Return (X, Y) of the center of cell containing provided text 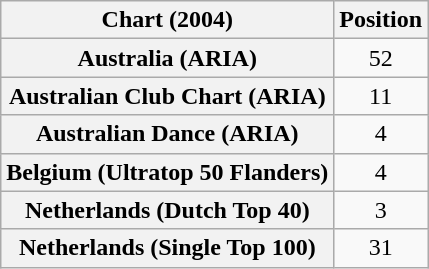
52 (381, 58)
Australian Dance (ARIA) (168, 134)
Position (381, 20)
31 (381, 248)
Netherlands (Dutch Top 40) (168, 210)
Australian Club Chart (ARIA) (168, 96)
11 (381, 96)
3 (381, 210)
Belgium (Ultratop 50 Flanders) (168, 172)
Netherlands (Single Top 100) (168, 248)
Chart (2004) (168, 20)
Australia (ARIA) (168, 58)
